Provide the [X, Y] coordinate of the cell's center where the given text is located.  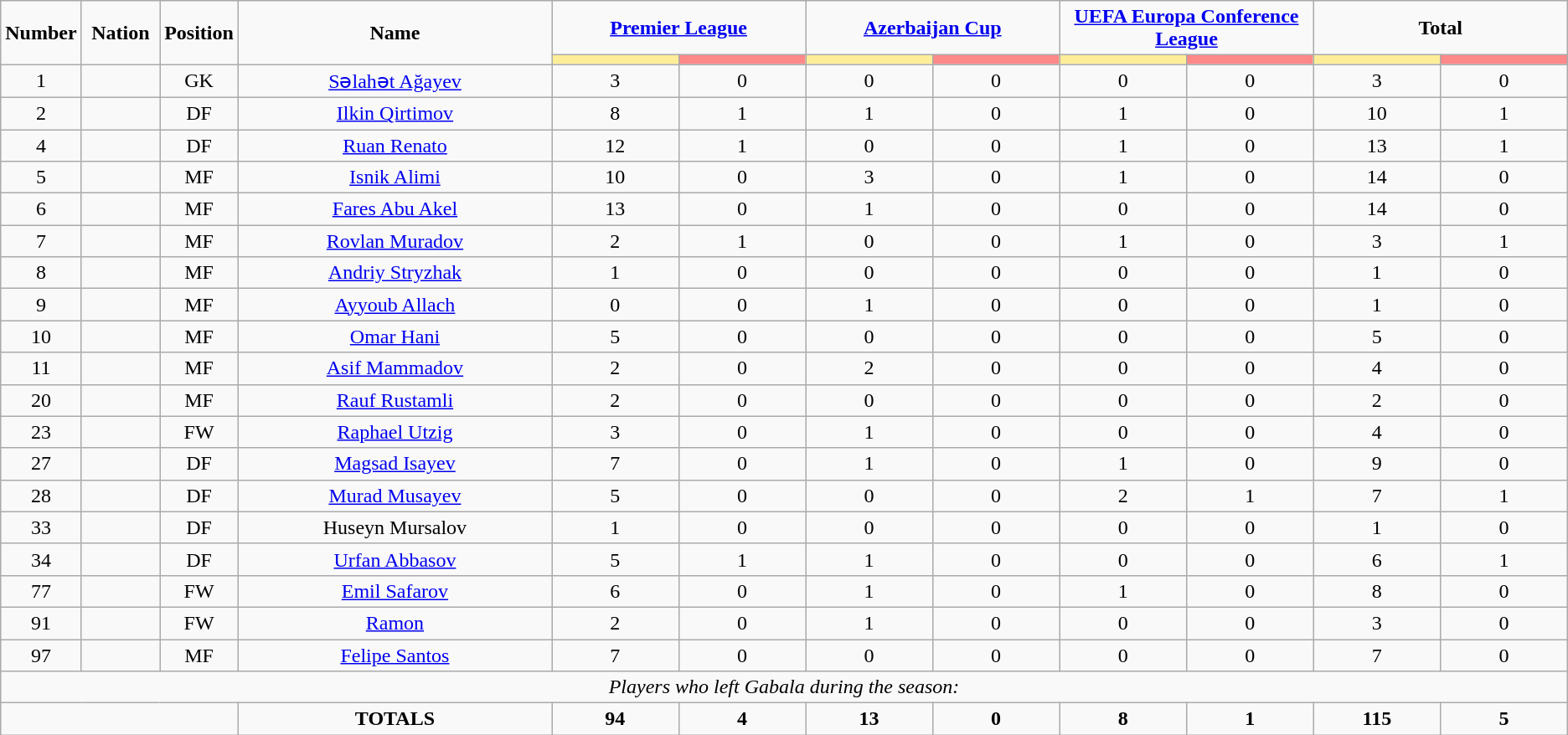
Huseyn Mursalov [395, 527]
Ramon [395, 623]
91 [41, 623]
UEFA Europa Conference League [1186, 28]
Name [395, 33]
77 [41, 591]
97 [41, 655]
Nation [121, 33]
34 [41, 559]
Isnik Alimi [395, 177]
Asif Mammadov [395, 368]
12 [615, 145]
Fares Abu Akel [395, 209]
27 [41, 464]
Players who left Gabala during the season: [784, 687]
Raphael Utzig [395, 432]
Urfan Abbasov [395, 559]
Rovlan Muradov [395, 241]
Magsad Isayev [395, 464]
TOTALS [395, 719]
Emil Safarov [395, 591]
Total [1441, 28]
GK [199, 81]
Azerbaijan Cup [933, 28]
23 [41, 432]
Murad Musayev [395, 496]
115 [1377, 719]
Rauf Rustamli [395, 400]
Premier League [678, 28]
20 [41, 400]
Number [41, 33]
Ruan Renato [395, 145]
Position [199, 33]
28 [41, 496]
Felipe Santos [395, 655]
94 [615, 719]
33 [41, 527]
11 [41, 368]
Andriy Stryzhak [395, 273]
Ayyoub Allach [395, 305]
Səlahət Ağayev [395, 81]
Ilkin Qirtimov [395, 113]
Omar Hani [395, 337]
